Pinpoint the cell where the given text exists, returning its (X, Y) midpoint coordinate. 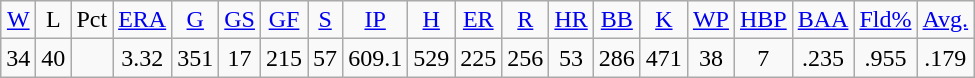
G (196, 20)
H (432, 20)
17 (240, 58)
.955 (886, 58)
L (54, 20)
471 (664, 58)
225 (478, 58)
38 (710, 58)
BB (616, 20)
.235 (823, 58)
ER (478, 20)
HR (571, 20)
3.32 (142, 58)
256 (526, 58)
57 (326, 58)
351 (196, 58)
34 (18, 58)
529 (432, 58)
Fld% (886, 20)
Avg. (946, 20)
S (326, 20)
286 (616, 58)
GS (240, 20)
7 (763, 58)
GF (284, 20)
40 (54, 58)
HBP (763, 20)
215 (284, 58)
.179 (946, 58)
609.1 (376, 58)
W (18, 20)
Pct (92, 20)
WP (710, 20)
K (664, 20)
IP (376, 20)
BAA (823, 20)
R (526, 20)
ERA (142, 20)
53 (571, 58)
